Pinpoint the cell where the given text exists, returning its (x, y) midpoint coordinate. 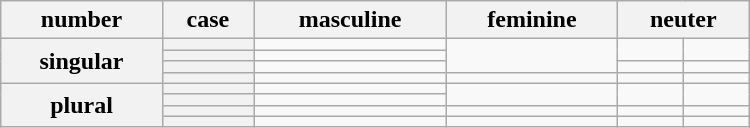
singular (82, 61)
neuter (683, 20)
feminine (532, 20)
case (208, 20)
number (82, 20)
masculine (350, 20)
plural (82, 105)
